Identify which cell holds the provided text, then report its [X, Y] central coordinate. 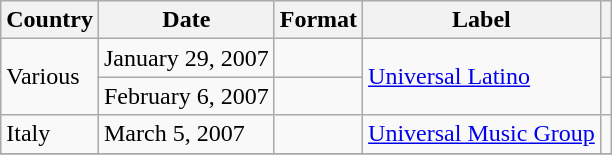
Universal Music Group [482, 134]
Format [318, 20]
Italy [50, 134]
Universal Latino [482, 77]
January 29, 2007 [186, 58]
February 6, 2007 [186, 96]
Country [50, 20]
Label [482, 20]
Date [186, 20]
March 5, 2007 [186, 134]
Various [50, 77]
